Capture the cell that displays the provided text and extract its (x, y) central coordinate. 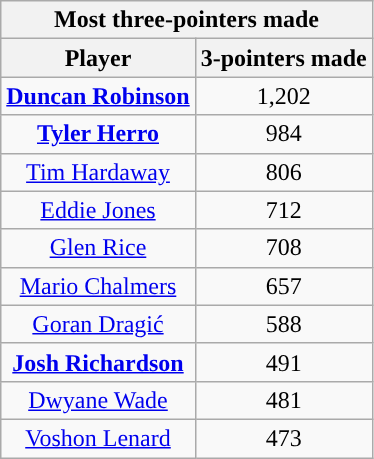
Josh Richardson (98, 362)
Most three-pointers made (187, 20)
806 (284, 172)
Tim Hardaway (98, 172)
984 (284, 134)
708 (284, 248)
Goran Dragić (98, 324)
Player (98, 58)
Duncan Robinson (98, 96)
657 (284, 286)
Mario Chalmers (98, 286)
473 (284, 438)
712 (284, 210)
491 (284, 362)
588 (284, 324)
3-pointers made (284, 58)
Voshon Lenard (98, 438)
Glen Rice (98, 248)
Eddie Jones (98, 210)
Dwyane Wade (98, 400)
1,202 (284, 96)
481 (284, 400)
Tyler Herro (98, 134)
